Find where the given text appears and provide that cell's center as (x, y) coordinate. 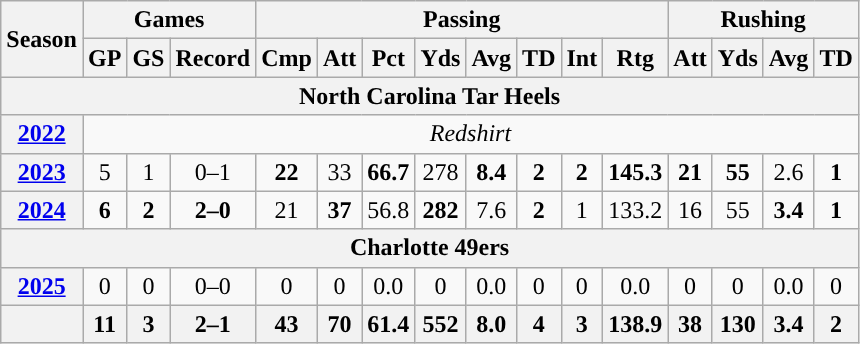
552 (440, 324)
2024 (42, 210)
43 (287, 324)
278 (440, 172)
8.0 (492, 324)
Pct (388, 58)
Redshirt (470, 134)
Cmp (287, 58)
Rtg (636, 58)
11 (104, 324)
Games (168, 20)
33 (339, 172)
66.7 (388, 172)
Season (42, 39)
7.6 (492, 210)
5 (104, 172)
0–0 (213, 286)
0–1 (213, 172)
Record (213, 58)
Rushing (764, 20)
37 (339, 210)
4 (539, 324)
2022 (42, 134)
GP (104, 58)
145.3 (636, 172)
61.4 (388, 324)
138.9 (636, 324)
2–0 (213, 210)
22 (287, 172)
16 (690, 210)
282 (440, 210)
70 (339, 324)
Charlotte 49ers (430, 248)
Passing (462, 20)
2025 (42, 286)
6 (104, 210)
38 (690, 324)
8.4 (492, 172)
Int (582, 58)
133.2 (636, 210)
2023 (42, 172)
2–1 (213, 324)
2.6 (788, 172)
North Carolina Tar Heels (430, 96)
130 (738, 324)
GS (148, 58)
56.8 (388, 210)
